Return the (X, Y) coordinate for the center point of the cell that contains the specified text.  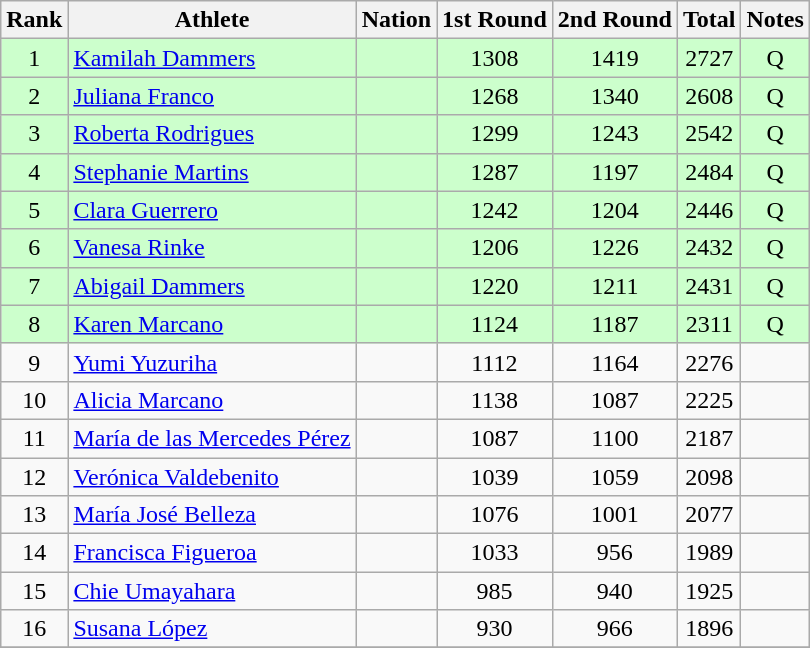
16 (34, 629)
1100 (614, 438)
Karen Marcano (212, 324)
985 (495, 591)
Roberta Rodrigues (212, 134)
2098 (709, 477)
14 (34, 553)
2225 (709, 400)
2608 (709, 96)
1039 (495, 477)
2431 (709, 286)
2nd Round (614, 20)
1268 (495, 96)
1242 (495, 210)
2542 (709, 134)
940 (614, 591)
Kamilah Dammers (212, 58)
12 (34, 477)
2276 (709, 362)
5 (34, 210)
Abigail Dammers (212, 286)
1308 (495, 58)
8 (34, 324)
2077 (709, 515)
1989 (709, 553)
7 (34, 286)
2187 (709, 438)
956 (614, 553)
6 (34, 248)
1st Round (495, 20)
1124 (495, 324)
1164 (614, 362)
Yumi Yuzuriha (212, 362)
Nation (396, 20)
1204 (614, 210)
1033 (495, 553)
Alicia Marcano (212, 400)
Notes (775, 20)
Rank (34, 20)
1896 (709, 629)
1340 (614, 96)
2311 (709, 324)
930 (495, 629)
966 (614, 629)
1419 (614, 58)
1226 (614, 248)
Clara Guerrero (212, 210)
Vanesa Rinke (212, 248)
1112 (495, 362)
1299 (495, 134)
1059 (614, 477)
13 (34, 515)
1001 (614, 515)
9 (34, 362)
Susana López (212, 629)
2727 (709, 58)
Chie Umayahara (212, 591)
3 (34, 134)
1211 (614, 286)
Stephanie Martins (212, 172)
1220 (495, 286)
4 (34, 172)
1243 (614, 134)
1076 (495, 515)
1138 (495, 400)
María de las Mercedes Pérez (212, 438)
2 (34, 96)
Juliana Franco (212, 96)
2432 (709, 248)
María José Belleza (212, 515)
1206 (495, 248)
11 (34, 438)
1187 (614, 324)
15 (34, 591)
2484 (709, 172)
Verónica Valdebenito (212, 477)
2446 (709, 210)
10 (34, 400)
1925 (709, 591)
Total (709, 20)
Athlete (212, 20)
Francisca Figueroa (212, 553)
1 (34, 58)
1197 (614, 172)
1287 (495, 172)
